Locate the cell with the specified text and output its (X, Y) center coordinate. 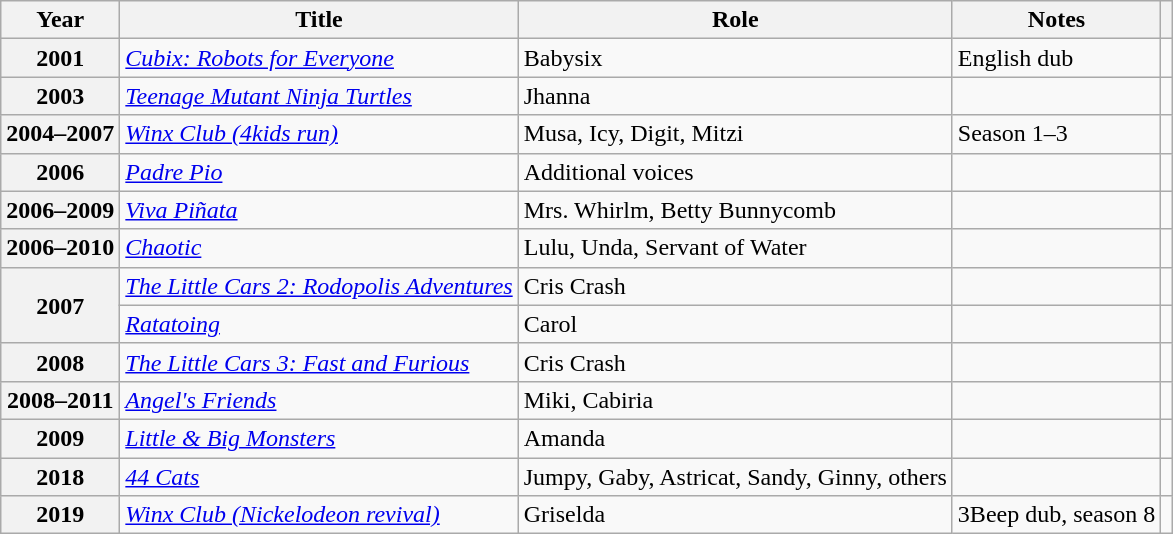
English dub (1056, 58)
2006–2010 (60, 248)
Ratatoing (319, 324)
2004–2007 (60, 134)
Carol (735, 324)
Padre Pio (319, 172)
Teenage Mutant Ninja Turtles (319, 96)
Year (60, 20)
Cubix: Robots for Everyone (319, 58)
2019 (60, 515)
Musa, Icy, Digit, Mitzi (735, 134)
Mrs. Whirlm, Betty Bunnycomb (735, 210)
2006 (60, 172)
Chaotic (319, 248)
Notes (1056, 20)
Season 1–3 (1056, 134)
2007 (60, 305)
Jumpy, Gaby, Astricat, Sandy, Ginny, others (735, 477)
Little & Big Monsters (319, 438)
Additional voices (735, 172)
2008 (60, 362)
2006–2009 (60, 210)
2003 (60, 96)
Amanda (735, 438)
Viva Piñata (319, 210)
3Beep dub, season 8 (1056, 515)
44 Cats (319, 477)
2008–2011 (60, 400)
Role (735, 20)
Title (319, 20)
Angel's Friends (319, 400)
Jhanna (735, 96)
Winx Club (4kids run) (319, 134)
Winx Club (Nickelodeon revival) (319, 515)
Babysix (735, 58)
Griselda (735, 515)
2018 (60, 477)
Lulu, Unda, Servant of Water (735, 248)
The Little Cars 2: Rodopolis Adventures (319, 286)
2001 (60, 58)
Miki, Cabiria (735, 400)
The Little Cars 3: Fast and Furious (319, 362)
2009 (60, 438)
